Extract the (x, y) coordinate from the center of the cell holding the provided text.  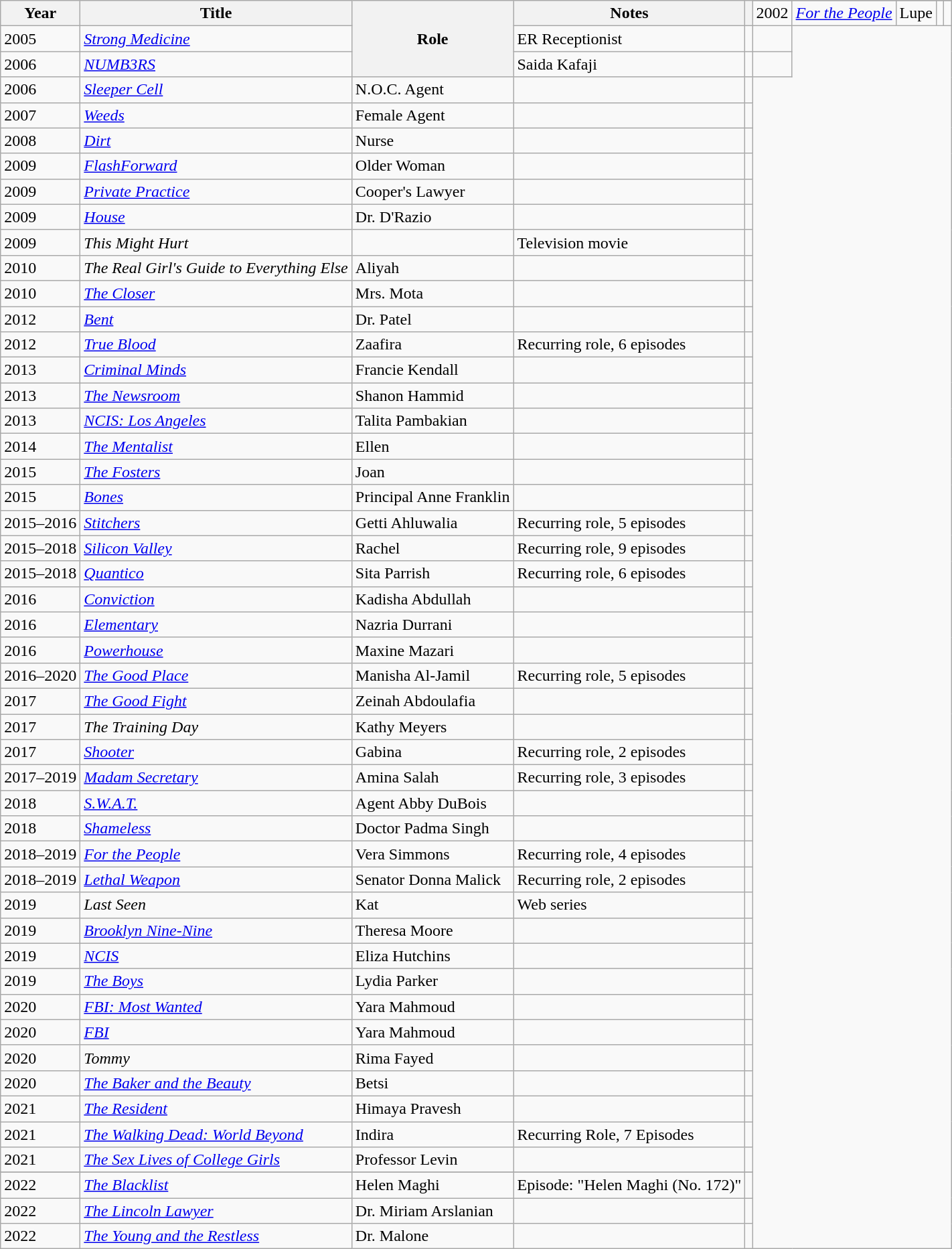
FlashForward (216, 166)
The Baker and the Beauty (216, 1083)
Zeinah Abdoulafia (432, 701)
Professor Levin (432, 1160)
The Good Fight (216, 701)
Conviction (216, 599)
Madam Secretary (216, 778)
Principal Anne Franklin (432, 497)
Brooklyn Nine-Nine (216, 930)
Web series (629, 905)
Role (432, 39)
Gabina (432, 752)
Lydia Parker (432, 981)
Agent Abby DuBois (432, 803)
Episode: "Helen Maghi (No. 172)" (629, 1185)
Lupe (916, 13)
Mrs. Mota (432, 293)
Recurring Role, 7 Episodes (629, 1135)
ER Receptionist (629, 39)
Television movie (629, 242)
Manisha Al-Jamil (432, 675)
Bent (216, 319)
Dr. D'Razio (432, 217)
S.W.A.T. (216, 803)
2002 (773, 13)
2017–2019 (40, 778)
House (216, 217)
Talita Pambakian (432, 421)
NUMB3RS (216, 64)
Himaya Pravesh (432, 1108)
FBI: Most Wanted (216, 1007)
The Mentalist (216, 446)
The Newsroom (216, 396)
Theresa Moore (432, 930)
Cooper's Lawyer (432, 191)
Ellen (432, 446)
Joan (432, 472)
Strong Medicine (216, 39)
The Closer (216, 293)
Kathy Meyers (432, 726)
Sleeper Cell (216, 90)
2014 (40, 446)
Stitchers (216, 523)
The Fosters (216, 472)
Elementary (216, 624)
2008 (40, 141)
Zaafira (432, 345)
Shooter (216, 752)
Powerhouse (216, 650)
Kat (432, 905)
Nazria Durrani (432, 624)
Vera Simmons (432, 854)
Nurse (432, 141)
Eliza Hutchins (432, 956)
The Lincoln Lawyer (216, 1211)
Silicon Valley (216, 548)
Maxine Mazari (432, 650)
Saida Kafaji (629, 64)
Sita Parrish (432, 574)
The Good Place (216, 675)
Notes (629, 13)
Recurring role, 3 episodes (629, 778)
NCIS: Los Angeles (216, 421)
Last Seen (216, 905)
Dirt (216, 141)
NCIS (216, 956)
Lethal Weapon (216, 880)
Indira (432, 1135)
2005 (40, 39)
Kadisha Abdullah (432, 599)
The Real Girl's Guide to Everything Else (216, 268)
The Walking Dead: World Beyond (216, 1135)
Shanon Hammid (432, 396)
Tommy (216, 1058)
Year (40, 13)
The Resident (216, 1108)
This Might Hurt (216, 242)
Rachel (432, 548)
2016–2020 (40, 675)
FBI (216, 1032)
Private Practice (216, 191)
Recurring role, 4 episodes (629, 854)
Recurring role, 9 episodes (629, 548)
Dr. Malone (432, 1236)
Dr. Miriam Arslanian (432, 1211)
Amina Salah (432, 778)
Quantico (216, 574)
Dr. Patel (432, 319)
2007 (40, 115)
Aliyah (432, 268)
The Boys (216, 981)
True Blood (216, 345)
Criminal Minds (216, 370)
Getti Ahluwalia (432, 523)
N.O.C. Agent (432, 90)
Senator Donna Malick (432, 880)
The Young and the Restless (216, 1236)
Rima Fayed (432, 1058)
Female Agent (432, 115)
Betsi (432, 1083)
Older Woman (432, 166)
Francie Kendall (432, 370)
The Training Day (216, 726)
Shameless (216, 829)
The Sex Lives of College Girls (216, 1160)
2015–2016 (40, 523)
Title (216, 13)
Bones (216, 497)
Helen Maghi (432, 1185)
The Blacklist (216, 1185)
Doctor Padma Singh (432, 829)
Weeds (216, 115)
